Locate the cell with the specified text and output its [X, Y] center coordinate. 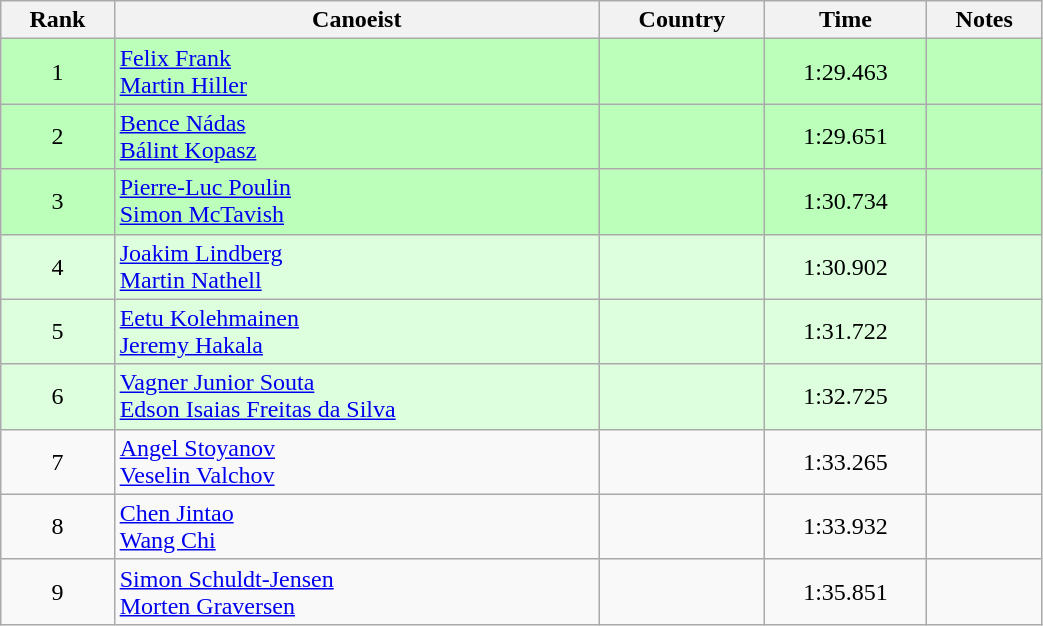
6 [58, 396]
1:30.902 [846, 266]
1:31.722 [846, 332]
Time [846, 20]
9 [58, 592]
Simon Schuldt-JensenMorten Graversen [356, 592]
1:30.734 [846, 202]
3 [58, 202]
Angel StoyanovVeselin Valchov [356, 462]
7 [58, 462]
4 [58, 266]
Canoeist [356, 20]
Notes [984, 20]
Bence NádasBálint Kopasz [356, 136]
Pierre-Luc PoulinSimon McTavish [356, 202]
Country [682, 20]
Chen JintaoWang Chi [356, 526]
1:32.725 [846, 396]
Eetu KolehmainenJeremy Hakala [356, 332]
1:29.463 [846, 72]
1 [58, 72]
1:33.265 [846, 462]
2 [58, 136]
1:29.651 [846, 136]
1:33.932 [846, 526]
Joakim LindbergMartin Nathell [356, 266]
1:35.851 [846, 592]
Felix FrankMartin Hiller [356, 72]
Rank [58, 20]
5 [58, 332]
8 [58, 526]
Vagner Junior SoutaEdson Isaias Freitas da Silva [356, 396]
